Detect which cell encompasses the target text, then output its (X, Y) center coordinate. 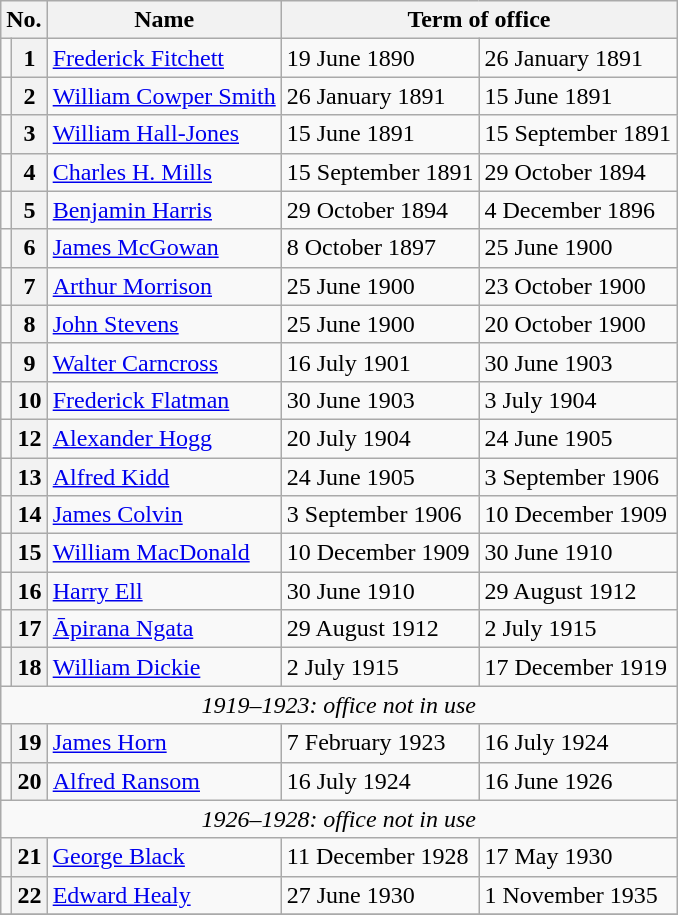
1 November 1935 (578, 895)
Charles H. Mills (164, 172)
8 (30, 324)
4 December 1896 (578, 210)
20 (30, 781)
17 (30, 629)
William Hall-Jones (164, 134)
12 (30, 438)
10 (30, 400)
William Cowper Smith (164, 96)
Āpirana Ngata (164, 629)
16 July 1901 (380, 362)
Harry Ell (164, 591)
14 (30, 515)
11 December 1928 (380, 857)
3 July 1904 (578, 400)
7 (30, 286)
9 (30, 362)
Arthur Morrison (164, 286)
George Black (164, 857)
5 (30, 210)
3 (30, 134)
William Dickie (164, 667)
17 May 1930 (578, 857)
4 (30, 172)
Alfred Ransom (164, 781)
16 (30, 591)
James McGowan (164, 248)
23 October 1900 (578, 286)
John Stevens (164, 324)
21 (30, 857)
20 October 1900 (578, 324)
2 (30, 96)
7 February 1923 (380, 743)
Frederick Fitchett (164, 58)
20 July 1904 (380, 438)
16 June 1926 (578, 781)
James Colvin (164, 515)
William MacDonald (164, 553)
No. (24, 20)
James Horn (164, 743)
Alfred Kidd (164, 477)
6 (30, 248)
13 (30, 477)
Edward Healy (164, 895)
19 June 1890 (380, 58)
17 December 1919 (578, 667)
18 (30, 667)
1926–1928: office not in use (339, 819)
22 (30, 895)
Alexander Hogg (164, 438)
Term of office (478, 20)
Name (164, 20)
Frederick Flatman (164, 400)
Walter Carncross (164, 362)
8 October 1897 (380, 248)
1 (30, 58)
1919–1923: office not in use (339, 705)
27 June 1930 (380, 895)
19 (30, 743)
15 (30, 553)
Benjamin Harris (164, 210)
